Provide the [X, Y] coordinate of the cell's center where the given text is located.  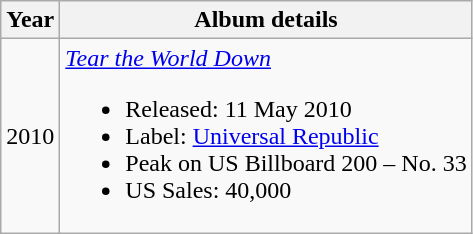
Tear the World DownReleased: 11 May 2010Label: Universal RepublicPeak on US Billboard 200 – No. 33US Sales: 40,000 [266, 136]
Year [30, 20]
Album details [266, 20]
2010 [30, 136]
